Detect which cell encompasses the target text, then output its [x, y] center coordinate. 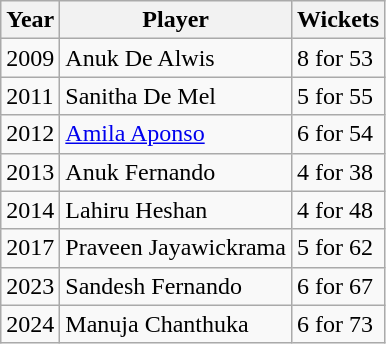
Player [176, 20]
5 for 62 [338, 248]
6 for 73 [338, 324]
Anuk De Alwis [176, 58]
2023 [30, 286]
2014 [30, 210]
Manuja Chanthuka [176, 324]
2013 [30, 172]
Year [30, 20]
6 for 54 [338, 134]
Wickets [338, 20]
2024 [30, 324]
Sandesh Fernando [176, 286]
Praveen Jayawickrama [176, 248]
4 for 48 [338, 210]
6 for 67 [338, 286]
5 for 55 [338, 96]
Sanitha De Mel [176, 96]
2017 [30, 248]
Anuk Fernando [176, 172]
8 for 53 [338, 58]
2012 [30, 134]
Lahiru Heshan [176, 210]
4 for 38 [338, 172]
2011 [30, 96]
2009 [30, 58]
Amila Aponso [176, 134]
